Determine the (X, Y) coordinate at the center of the cell enclosing the given text.  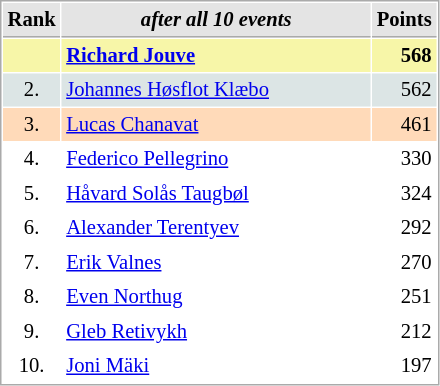
Richard Jouve (216, 56)
Alexander Terentyev (216, 228)
Håvard Solås Taugbøl (216, 194)
324 (404, 194)
568 (404, 56)
8. (32, 296)
5. (32, 194)
Federico Pellegrino (216, 158)
after all 10 events (216, 20)
Erik Valnes (216, 262)
Lucas Chanavat (216, 124)
461 (404, 124)
Even Northug (216, 296)
9. (32, 332)
Joni Mäki (216, 366)
562 (404, 90)
Gleb Retivykh (216, 332)
4. (32, 158)
10. (32, 366)
Rank (32, 20)
Johannes Høsflot Klæbo (216, 90)
212 (404, 332)
292 (404, 228)
7. (32, 262)
Points (404, 20)
3. (32, 124)
6. (32, 228)
330 (404, 158)
2. (32, 90)
197 (404, 366)
251 (404, 296)
270 (404, 262)
